Identify which cell holds the provided text, then report its [X, Y] central coordinate. 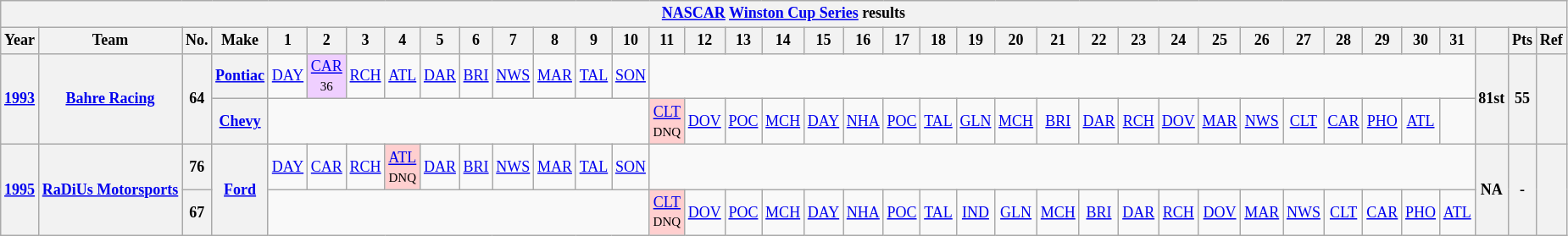
7 [514, 41]
16 [863, 41]
1 [287, 41]
Ford [241, 189]
23 [1139, 41]
18 [938, 41]
1995 [20, 189]
26 [1262, 41]
Chevy [241, 122]
11 [666, 41]
12 [704, 41]
3 [365, 41]
64 [197, 98]
67 [197, 212]
21 [1058, 41]
6 [476, 41]
CAR36 [326, 76]
8 [555, 41]
4 [403, 41]
Ref [1551, 41]
25 [1220, 41]
30 [1421, 41]
15 [823, 41]
10 [631, 41]
13 [743, 41]
IND [976, 212]
ATLDNQ [403, 167]
24 [1179, 41]
19 [976, 41]
No. [197, 41]
RaDiUs Motorsports [110, 189]
2 [326, 41]
9 [593, 41]
22 [1098, 41]
17 [902, 41]
NASCAR Winston Cup Series results [783, 14]
Make [241, 41]
Team [110, 41]
55 [1522, 98]
Year [20, 41]
81st [1492, 98]
31 [1457, 41]
29 [1382, 41]
27 [1304, 41]
5 [441, 41]
28 [1343, 41]
14 [783, 41]
Pts [1522, 41]
- [1522, 189]
Bahre Racing [110, 98]
NA [1492, 189]
Pontiac [241, 76]
76 [197, 167]
1993 [20, 98]
20 [1016, 41]
